Detect which cell encompasses the target text, then output its [X, Y] center coordinate. 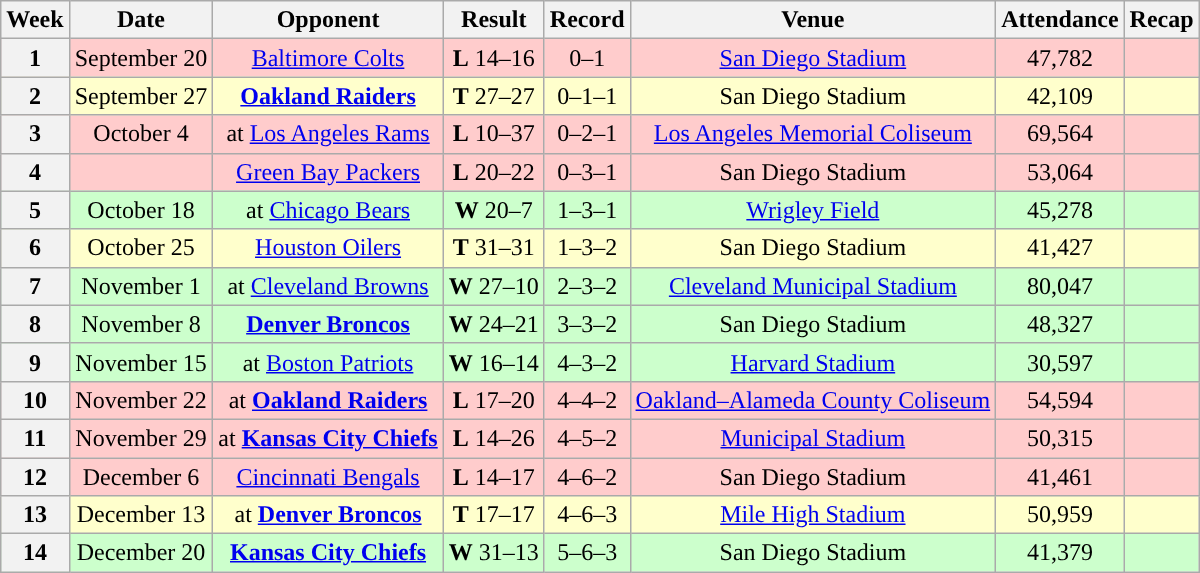
W 24–21 [494, 324]
at Los Angeles Rams [328, 134]
at Denver Broncos [328, 515]
Oakland–Alameda County Coliseum [813, 400]
Baltimore Colts [328, 58]
Harvard Stadium [813, 362]
3–3–2 [587, 324]
9 [35, 362]
Municipal Stadium [813, 438]
41,461 [1060, 477]
1 [35, 58]
50,315 [1060, 438]
1–3–2 [587, 248]
7 [35, 286]
at Chicago Bears [328, 210]
4–5–2 [587, 438]
12 [35, 477]
November 29 [141, 438]
December 6 [141, 477]
November 15 [141, 362]
4–6–3 [587, 515]
December 20 [141, 553]
14 [35, 553]
50,959 [1060, 515]
Venue [813, 20]
Opponent [328, 20]
Week [35, 20]
Recap [1162, 20]
September 20 [141, 58]
T 27–27 [494, 96]
2–3–2 [587, 286]
53,064 [1060, 172]
L 14–16 [494, 58]
4–3–2 [587, 362]
at Kansas City Chiefs [328, 438]
Date [141, 20]
Green Bay Packers [328, 172]
8 [35, 324]
5 [35, 210]
Kansas City Chiefs [328, 553]
November 8 [141, 324]
November 1 [141, 286]
W 27–10 [494, 286]
Oakland Raiders [328, 96]
42,109 [1060, 96]
80,047 [1060, 286]
41,427 [1060, 248]
54,594 [1060, 400]
at Oakland Raiders [328, 400]
L 14–17 [494, 477]
6 [35, 248]
Cincinnati Bengals [328, 477]
Houston Oilers [328, 248]
0–1 [587, 58]
December 13 [141, 515]
30,597 [1060, 362]
0–1–1 [587, 96]
Los Angeles Memorial Coliseum [813, 134]
2 [35, 96]
1–3–1 [587, 210]
L 10–37 [494, 134]
5–6–3 [587, 553]
W 20–7 [494, 210]
W 16–14 [494, 362]
4 [35, 172]
L 17–20 [494, 400]
Wrigley Field [813, 210]
47,782 [1060, 58]
L 20–22 [494, 172]
Result [494, 20]
3 [35, 134]
4–4–2 [587, 400]
0–2–1 [587, 134]
48,327 [1060, 324]
45,278 [1060, 210]
at Boston Patriots [328, 362]
Denver Broncos [328, 324]
Cleveland Municipal Stadium [813, 286]
L 14–26 [494, 438]
41,379 [1060, 553]
Mile High Stadium [813, 515]
11 [35, 438]
October 25 [141, 248]
0–3–1 [587, 172]
Attendance [1060, 20]
November 22 [141, 400]
4–6–2 [587, 477]
Record [587, 20]
13 [35, 515]
69,564 [1060, 134]
October 4 [141, 134]
at Cleveland Browns [328, 286]
September 27 [141, 96]
T 31–31 [494, 248]
10 [35, 400]
October 18 [141, 210]
W 31–13 [494, 553]
T 17–17 [494, 515]
